Detect which cell encompasses the target text, then output its (x, y) center coordinate. 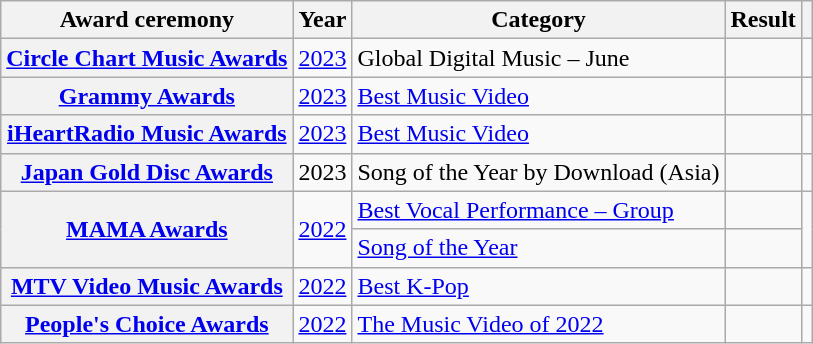
People's Choice Awards (147, 324)
The Music Video of 2022 (538, 324)
Song of the Year (538, 248)
iHeartRadio Music Awards (147, 134)
MAMA Awards (147, 229)
Category (538, 20)
Award ceremony (147, 20)
Result (763, 20)
Song of the Year by Download (Asia) (538, 172)
Best Vocal Performance – Group (538, 210)
MTV Video Music Awards (147, 286)
Circle Chart Music Awards (147, 58)
Year (322, 20)
Global Digital Music – June (538, 58)
Japan Gold Disc Awards (147, 172)
Grammy Awards (147, 96)
Best K-Pop (538, 286)
